From the cell containing the given text, extract its center point as [x, y] coordinate. 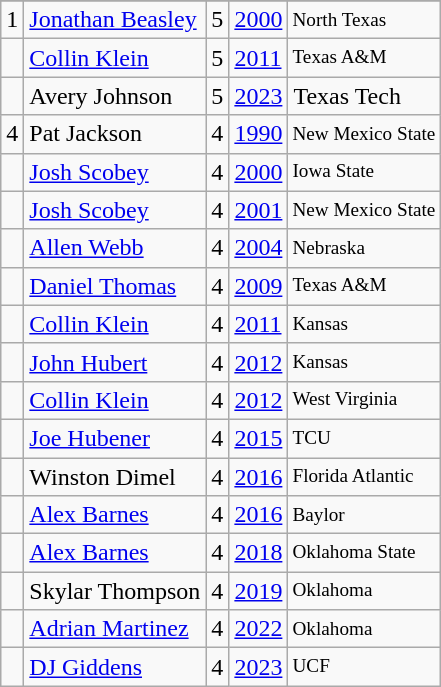
Oklahoma State [364, 553]
2015 [258, 438]
Nebraska [364, 248]
Texas Tech [364, 96]
1 [12, 20]
DJ Giddens [115, 667]
Joe Hubener [115, 438]
West Virginia [364, 400]
TCU [364, 438]
Allen Webb [115, 248]
Florida Atlantic [364, 477]
UCF [364, 667]
Baylor [364, 515]
Pat Jackson [115, 134]
2004 [258, 248]
2019 [258, 591]
Iowa State [364, 172]
Avery Johnson [115, 96]
2009 [258, 286]
John Hubert [115, 362]
Winston Dimel [115, 477]
1990 [258, 134]
Jonathan Beasley [115, 20]
2018 [258, 553]
Daniel Thomas [115, 286]
North Texas [364, 20]
2001 [258, 210]
Adrian Martinez [115, 629]
2022 [258, 629]
Skylar Thompson [115, 591]
